Identify which cell holds the provided text, then report its (X, Y) central coordinate. 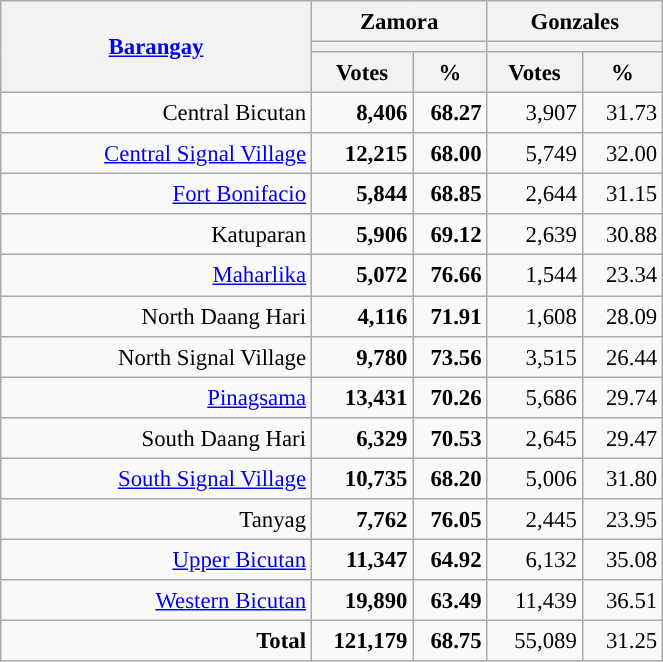
Tanyag (156, 520)
North Signal Village (156, 356)
8,406 (362, 114)
Zamora (399, 22)
5,072 (362, 276)
26.44 (622, 356)
68.20 (450, 478)
Upper Bicutan (156, 560)
5,006 (534, 478)
9,780 (362, 356)
28.09 (622, 316)
29.74 (622, 398)
Barangay (156, 47)
Katuparan (156, 234)
13,431 (362, 398)
Pinagsama (156, 398)
68.75 (450, 640)
29.47 (622, 438)
73.56 (450, 356)
5,686 (534, 398)
69.12 (450, 234)
5,906 (362, 234)
19,890 (362, 600)
South Daang Hari (156, 438)
3,907 (534, 114)
10,735 (362, 478)
Central Signal Village (156, 154)
71.91 (450, 316)
55,089 (534, 640)
70.53 (450, 438)
7,762 (362, 520)
2,639 (534, 234)
Fort Bonifacio (156, 194)
70.26 (450, 398)
6,329 (362, 438)
31.80 (622, 478)
5,844 (362, 194)
76.05 (450, 520)
2,644 (534, 194)
32.00 (622, 154)
30.88 (622, 234)
6,132 (534, 560)
1,544 (534, 276)
Central Bicutan (156, 114)
76.66 (450, 276)
2,445 (534, 520)
South Signal Village (156, 478)
Gonzales (575, 22)
68.00 (450, 154)
31.25 (622, 640)
64.92 (450, 560)
11,439 (534, 600)
36.51 (622, 600)
35.08 (622, 560)
Maharlika (156, 276)
121,179 (362, 640)
68.27 (450, 114)
5,749 (534, 154)
31.73 (622, 114)
11,347 (362, 560)
31.15 (622, 194)
63.49 (450, 600)
4,116 (362, 316)
23.95 (622, 520)
3,515 (534, 356)
1,608 (534, 316)
Total (156, 640)
2,645 (534, 438)
North Daang Hari (156, 316)
Western Bicutan (156, 600)
23.34 (622, 276)
12,215 (362, 154)
68.85 (450, 194)
